Return [X, Y] of the center of cell containing provided text 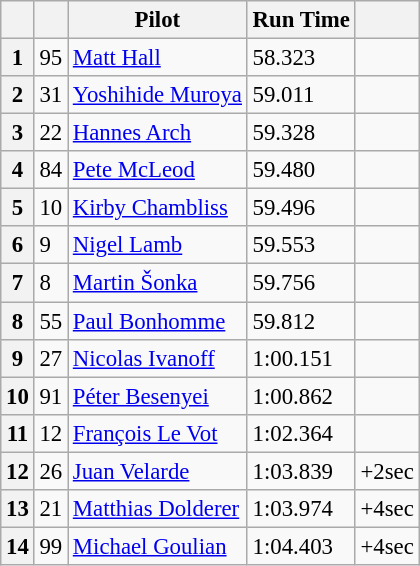
11 [18, 433]
3 [18, 133]
Péter Besenyei [158, 396]
22 [50, 133]
1:00.151 [301, 358]
59.812 [301, 321]
Hannes Arch [158, 133]
1:00.862 [301, 396]
6 [18, 245]
21 [50, 509]
Run Time [301, 20]
Matt Hall [158, 58]
27 [50, 358]
59.756 [301, 283]
55 [50, 321]
13 [18, 509]
4 [18, 170]
58.323 [301, 58]
99 [50, 546]
1:03.974 [301, 509]
1:04.403 [301, 546]
2 [18, 95]
59.553 [301, 245]
26 [50, 471]
95 [50, 58]
Kirby Chambliss [158, 208]
Juan Velarde [158, 471]
84 [50, 170]
Michael Goulian [158, 546]
Matthias Dolderer [158, 509]
1:02.364 [301, 433]
1:03.839 [301, 471]
Nicolas Ivanoff [158, 358]
Yoshihide Muroya [158, 95]
Nigel Lamb [158, 245]
59.328 [301, 133]
Paul Bonhomme [158, 321]
Pete McLeod [158, 170]
François Le Vot [158, 433]
5 [18, 208]
31 [50, 95]
7 [18, 283]
59.011 [301, 95]
Pilot [158, 20]
+2sec [387, 471]
Martin Šonka [158, 283]
59.496 [301, 208]
14 [18, 546]
1 [18, 58]
59.480 [301, 170]
91 [50, 396]
